Pinpoint the cell where the given text exists, returning its [X, Y] midpoint coordinate. 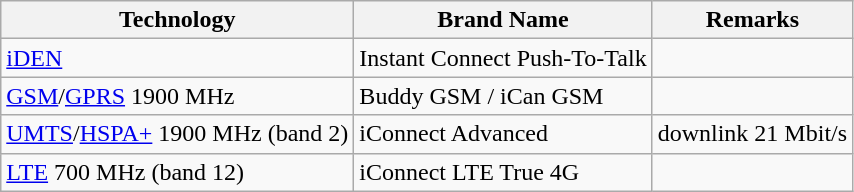
iConnect Advanced [503, 134]
iDEN [178, 58]
UMTS/HSPA+ 1900 MHz (band 2) [178, 134]
Instant Connect Push-To-Talk [503, 58]
Remarks [752, 20]
Technology [178, 20]
GSM/GPRS 1900 MHz [178, 96]
Brand Name [503, 20]
LTE 700 MHz (band 12) [178, 172]
Buddy GSM / iCan GSM [503, 96]
iConnect LTE True 4G [503, 172]
downlink 21 Mbit/s [752, 134]
